Detect which cell encompasses the target text, then output its [X, Y] center coordinate. 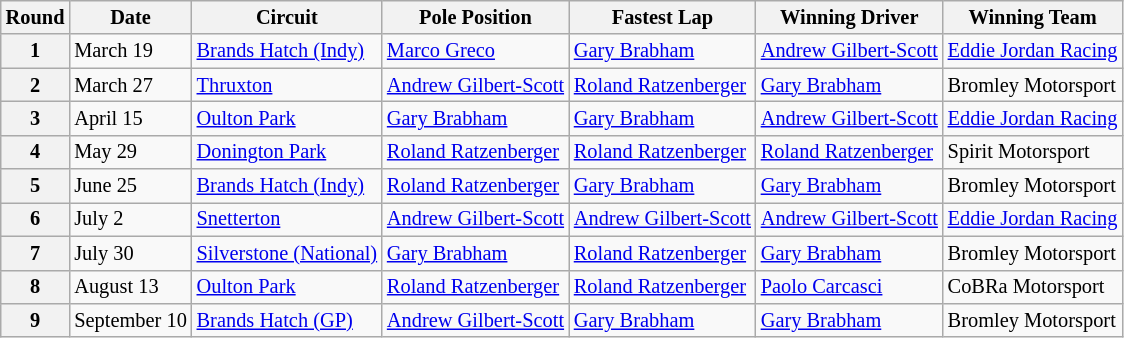
April 15 [130, 118]
Thruxton [287, 85]
Silverstone (National) [287, 253]
2 [36, 85]
Date [130, 17]
Pole Position [476, 17]
8 [36, 287]
Paolo Carcasci [850, 287]
7 [36, 253]
May 29 [130, 152]
August 13 [130, 287]
Snetterton [287, 219]
September 10 [130, 320]
1 [36, 51]
March 19 [130, 51]
5 [36, 186]
Winning Driver [850, 17]
March 27 [130, 85]
6 [36, 219]
Winning Team [1033, 17]
Spirit Motorsport [1033, 152]
July 30 [130, 253]
4 [36, 152]
Circuit [287, 17]
June 25 [130, 186]
Marco Greco [476, 51]
Donington Park [287, 152]
Fastest Lap [662, 17]
Round [36, 17]
CoBRa Motorsport [1033, 287]
9 [36, 320]
3 [36, 118]
Brands Hatch (GP) [287, 320]
July 2 [130, 219]
